Return [x, y] of the center of cell containing provided text 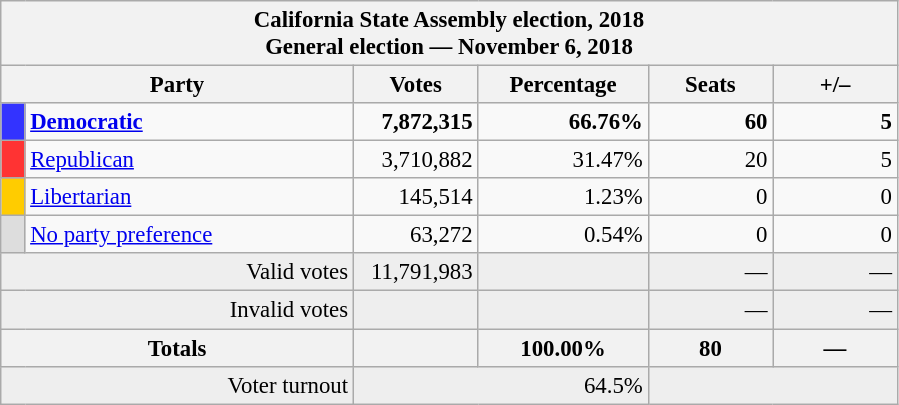
11,791,983 [416, 273]
Percentage [563, 85]
64.5% [500, 385]
100.00% [563, 348]
Democratic [189, 122]
Voter turnout [178, 385]
1.23% [563, 197]
0.54% [563, 235]
60 [710, 122]
+/– [836, 85]
31.47% [563, 160]
California State Assembly election, 2018General election — November 6, 2018 [450, 34]
Party [178, 85]
7,872,315 [416, 122]
66.76% [563, 122]
80 [710, 348]
Republican [189, 160]
3,710,882 [416, 160]
63,272 [416, 235]
Valid votes [178, 273]
Totals [178, 348]
145,514 [416, 197]
Libertarian [189, 197]
20 [710, 160]
Seats [710, 85]
No party preference [189, 235]
Votes [416, 85]
Invalid votes [178, 310]
